For the text-containing cell, return its midpoint in (x, y) coordinate format. 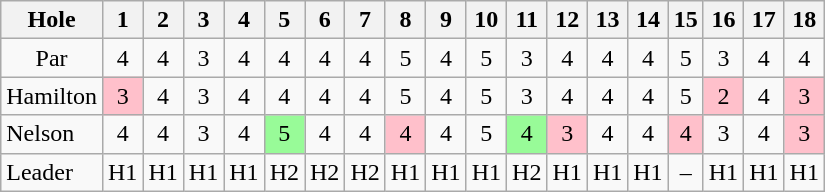
Leader (52, 172)
11 (527, 20)
10 (486, 20)
Hamilton (52, 96)
6 (324, 20)
15 (686, 20)
17 (764, 20)
– (686, 172)
13 (607, 20)
Hole (52, 20)
16 (723, 20)
Par (52, 58)
Nelson (52, 134)
9 (446, 20)
18 (804, 20)
7 (365, 20)
12 (567, 20)
14 (648, 20)
8 (405, 20)
1 (122, 20)
